Identify which cell holds the provided text, then report its (X, Y) central coordinate. 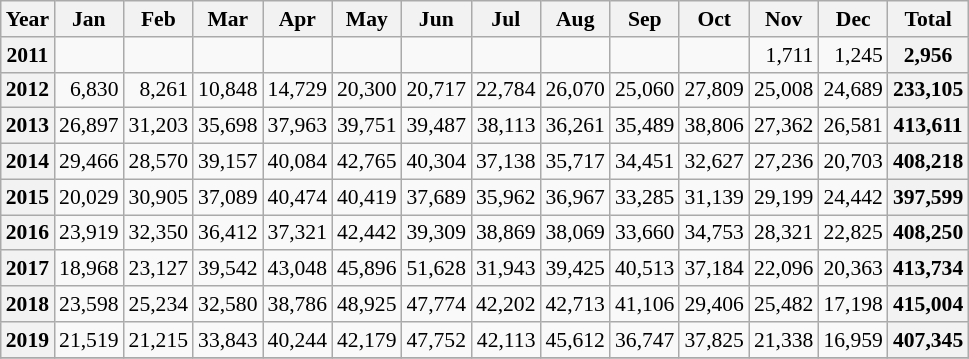
29,199 (784, 197)
41,106 (644, 304)
47,774 (436, 304)
26,897 (88, 126)
27,362 (784, 126)
Total (928, 19)
39,751 (366, 126)
8,261 (158, 90)
32,627 (714, 162)
40,244 (298, 340)
18,968 (88, 269)
45,896 (366, 269)
31,943 (506, 269)
35,489 (644, 126)
40,084 (298, 162)
Aug (574, 19)
2016 (28, 233)
415,004 (928, 304)
36,967 (574, 197)
17,198 (852, 304)
38,869 (506, 233)
25,234 (158, 304)
39,487 (436, 126)
39,542 (228, 269)
Nov (784, 19)
23,598 (88, 304)
Jul (506, 19)
42,442 (366, 233)
28,321 (784, 233)
23,919 (88, 233)
14,729 (298, 90)
47,752 (436, 340)
Jan (88, 19)
45,612 (574, 340)
2017 (28, 269)
6,830 (88, 90)
36,261 (574, 126)
21,338 (784, 340)
35,717 (574, 162)
35,962 (506, 197)
2018 (28, 304)
23,127 (158, 269)
38,069 (574, 233)
24,442 (852, 197)
34,753 (714, 233)
26,070 (574, 90)
25,060 (644, 90)
20,717 (436, 90)
408,218 (928, 162)
24,689 (852, 90)
35,698 (228, 126)
42,713 (574, 304)
20,363 (852, 269)
39,309 (436, 233)
25,008 (784, 90)
413,611 (928, 126)
37,321 (298, 233)
33,843 (228, 340)
48,925 (366, 304)
21,519 (88, 340)
May (366, 19)
25,482 (784, 304)
22,825 (852, 233)
34,451 (644, 162)
Oct (714, 19)
Feb (158, 19)
36,747 (644, 340)
38,113 (506, 126)
10,848 (228, 90)
37,963 (298, 126)
33,660 (644, 233)
407,345 (928, 340)
1,711 (784, 55)
21,215 (158, 340)
37,184 (714, 269)
32,350 (158, 233)
413,734 (928, 269)
27,236 (784, 162)
42,202 (506, 304)
Mar (228, 19)
37,689 (436, 197)
42,179 (366, 340)
38,786 (298, 304)
397,599 (928, 197)
37,138 (506, 162)
33,285 (644, 197)
39,425 (574, 269)
2015 (28, 197)
2,956 (928, 55)
2011 (28, 55)
26,581 (852, 126)
29,466 (88, 162)
Apr (298, 19)
40,474 (298, 197)
2013 (28, 126)
27,809 (714, 90)
37,089 (228, 197)
43,048 (298, 269)
Sep (644, 19)
28,570 (158, 162)
Year (28, 19)
Jun (436, 19)
40,419 (366, 197)
31,203 (158, 126)
36,412 (228, 233)
2019 (28, 340)
16,959 (852, 340)
38,806 (714, 126)
1,245 (852, 55)
31,139 (714, 197)
42,765 (366, 162)
20,703 (852, 162)
37,825 (714, 340)
20,029 (88, 197)
51,628 (436, 269)
2014 (28, 162)
40,304 (436, 162)
30,905 (158, 197)
40,513 (644, 269)
20,300 (366, 90)
22,096 (784, 269)
32,580 (228, 304)
408,250 (928, 233)
39,157 (228, 162)
29,406 (714, 304)
Dec (852, 19)
233,105 (928, 90)
2012 (28, 90)
22,784 (506, 90)
42,113 (506, 340)
